Identify which cell holds the provided text, then report its [X, Y] central coordinate. 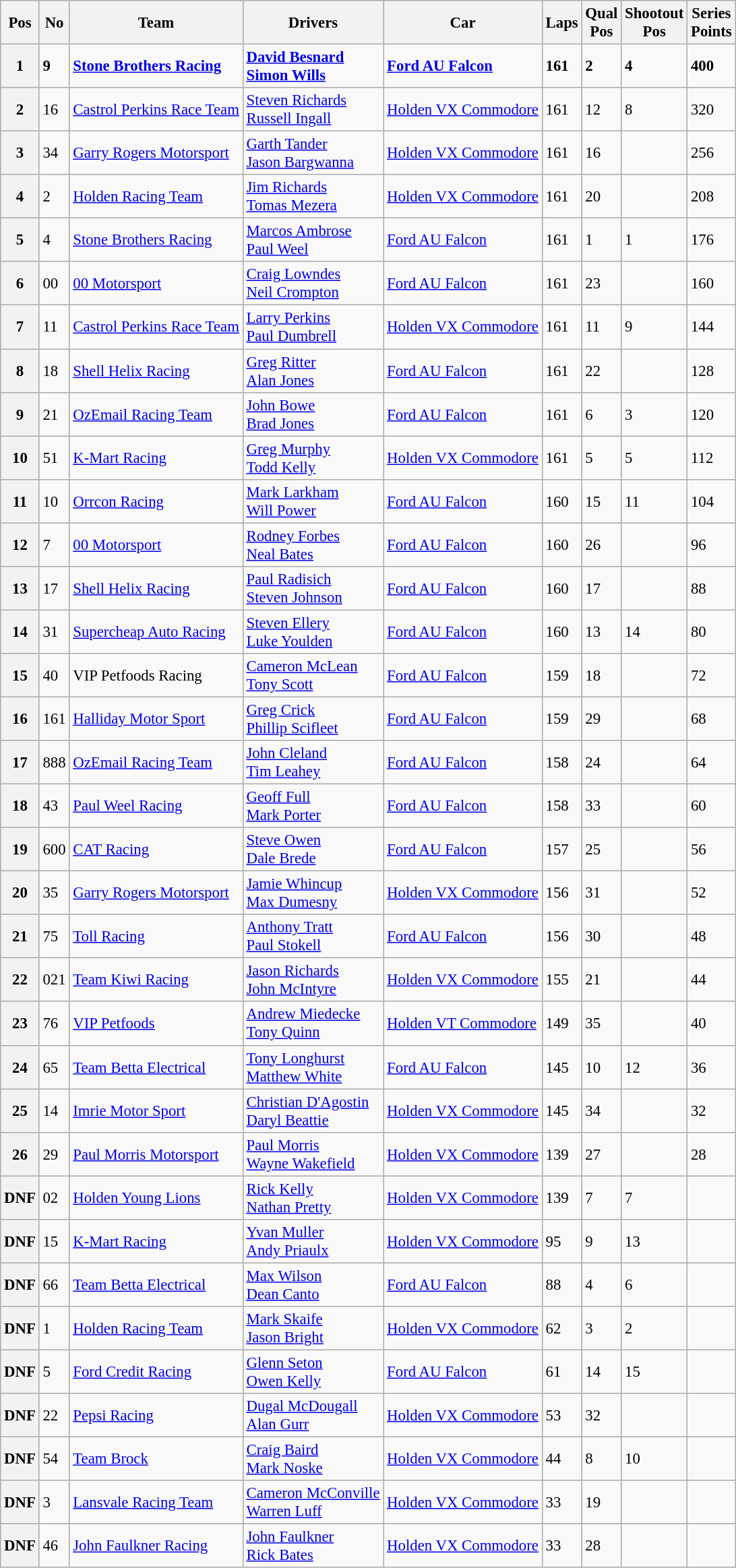
76 [54, 1024]
144 [712, 327]
66 [54, 1284]
Greg Crick Phillip Scifleet [313, 718]
400 [712, 66]
CAT Racing [156, 849]
John Faulkner Rick Bates [313, 1546]
00 [54, 283]
80 [712, 632]
Steve Owen Dale Brede [313, 849]
Halliday Motor Sport [156, 718]
QualPos [601, 23]
95 [562, 1241]
Rick Kelly Nathan Pretty [313, 1198]
Pepsi Racing [156, 1415]
51 [54, 458]
176 [712, 240]
Cameron McLean Tony Scott [313, 675]
Imrie Motor Sport [156, 1110]
62 [562, 1329]
John Cleland Tim Leahey [313, 763]
Paul Morris Motorsport [156, 1154]
Holden VT Commodore [462, 1024]
VIP Petfoods [156, 1024]
No [54, 23]
John Bowe Brad Jones [313, 414]
Craig Lowndes Neil Crompton [313, 283]
72 [712, 675]
Mark Skaife Jason Bright [313, 1329]
149 [562, 1024]
60 [712, 806]
Jamie Whincup Max Dumesny [313, 893]
Team Kiwi Racing [156, 980]
Jason Richards John McIntyre [313, 980]
65 [54, 1067]
Glenn Seton Owen Kelly [313, 1372]
Toll Racing [156, 937]
Geoff Full Mark Porter [313, 806]
Marcos Ambrose Paul Weel [313, 240]
ShootoutPos [654, 23]
Paul Radisich Steven Johnson [313, 589]
48 [712, 937]
Christian D'Agostin Daryl Beattie [313, 1110]
Anthony Tratt Paul Stokell [313, 937]
27 [601, 1154]
75 [54, 937]
155 [562, 980]
68 [712, 718]
Paul Weel Racing [156, 806]
Lansvale Racing Team [156, 1503]
600 [54, 849]
Orrcon Racing [156, 501]
64 [712, 763]
46 [54, 1546]
157 [562, 849]
54 [54, 1460]
Laps [562, 23]
VIP Petfoods Racing [156, 675]
888 [54, 763]
120 [712, 414]
Steven Ellery Luke Youlden [313, 632]
Pos [20, 23]
02 [54, 1198]
Steven Richards Russell Ingall [313, 109]
208 [712, 197]
David Besnard Simon Wills [313, 66]
Team [156, 23]
53 [562, 1415]
Rodney Forbes Neal Bates [313, 544]
Mark Larkham Will Power [313, 501]
Team Brock [156, 1460]
Supercheap Auto Racing [156, 632]
SeriesPoints [712, 23]
96 [712, 544]
Cameron McConville Warren Luff [313, 1503]
Ford Credit Racing [156, 1372]
Yvan Muller Andy Priaulx [313, 1241]
52 [712, 893]
Holden Young Lions [156, 1198]
56 [712, 849]
Greg Murphy Todd Kelly [313, 458]
Drivers [313, 23]
128 [712, 371]
Dugal McDougall Alan Gurr [313, 1415]
320 [712, 109]
43 [54, 806]
Paul Morris Wayne Wakefield [313, 1154]
Car [462, 23]
Garth Tander Jason Bargwanna [313, 154]
Andrew Miedecke Tony Quinn [313, 1024]
104 [712, 501]
112 [712, 458]
Tony Longhurst Matthew White [313, 1067]
30 [601, 937]
John Faulkner Racing [156, 1546]
021 [54, 980]
61 [562, 1372]
Larry Perkins Paul Dumbrell [313, 327]
256 [712, 154]
Craig Baird Mark Noske [313, 1460]
Greg Ritter Alan Jones [313, 371]
Jim Richards Tomas Mezera [313, 197]
36 [712, 1067]
Max Wilson Dean Canto [313, 1284]
